Search for the cell housing the specified text and yield its [X, Y] center coordinate. 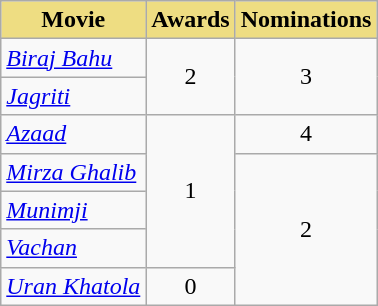
3 [306, 77]
Uran Khatola [74, 286]
0 [190, 286]
Azaad [74, 134]
Mirza Ghalib [74, 172]
Biraj Bahu [74, 58]
Nominations [306, 20]
Jagriti [74, 96]
4 [306, 134]
Munimji [74, 210]
1 [190, 191]
Vachan [74, 248]
Awards [190, 20]
Movie [74, 20]
